From the cell containing the given text, extract its center point as (X, Y) coordinate. 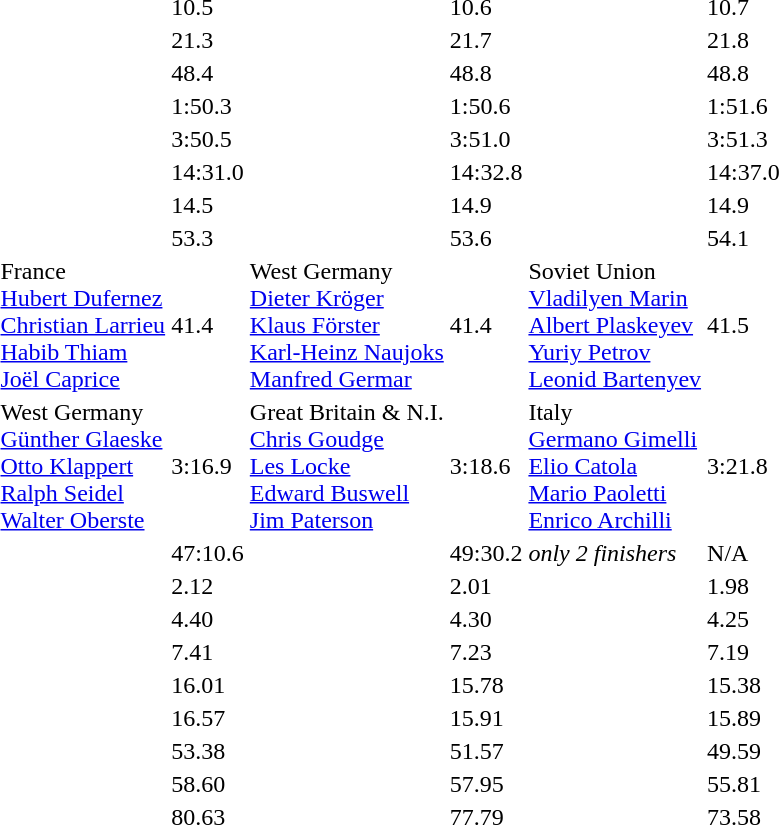
53.3 (208, 238)
15.91 (486, 718)
57.95 (486, 784)
3:16.9 (208, 466)
14:31.0 (208, 172)
7.23 (486, 652)
16.01 (208, 685)
49:30.2 (486, 553)
4.30 (486, 619)
47:10.6 (208, 553)
21.7 (486, 40)
2.12 (208, 586)
Great Britain & N.I.Chris GoudgeLes LockeEdward BuswellJim Paterson (346, 466)
3:51.0 (486, 139)
1:50.3 (208, 106)
West GermanyDieter KrögerKlaus FörsterKarl-Heinz NaujoksManfred Germar (346, 325)
14.5 (208, 205)
53.6 (486, 238)
4.40 (208, 619)
15.78 (486, 685)
14:32.8 (486, 172)
Soviet UnionVladilyen MarinAlbert PlaskeyevYuriy PetrovLeonid Bartenyev (615, 325)
ItalyGermano GimelliElio CatolaMario PaolettiEnrico Archilli (615, 466)
7.41 (208, 652)
1:50.6 (486, 106)
21.3 (208, 40)
58.60 (208, 784)
53.38 (208, 751)
14.9 (486, 205)
16.57 (208, 718)
2.01 (486, 586)
3:50.5 (208, 139)
3:18.6 (486, 466)
only 2 finishers (615, 553)
48.4 (208, 73)
51.57 (486, 751)
48.8 (486, 73)
